Search for the cell housing the specified text and yield its (X, Y) center coordinate. 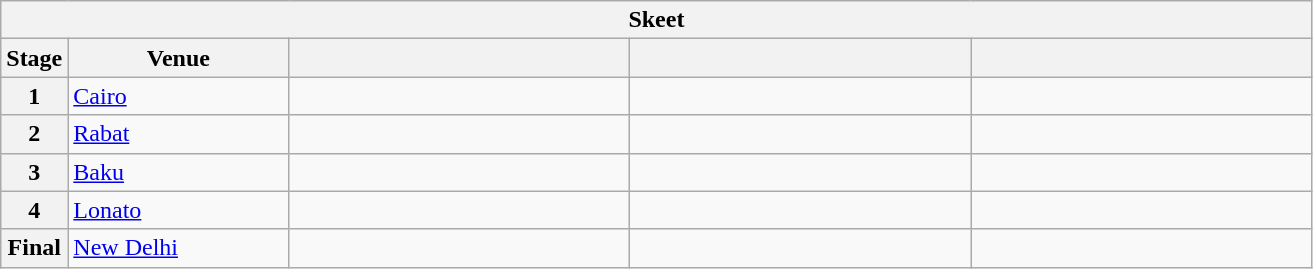
4 (34, 210)
Skeet (656, 20)
New Delhi (178, 248)
Final (34, 248)
2 (34, 134)
3 (34, 172)
Lonato (178, 210)
Rabat (178, 134)
1 (34, 96)
Baku (178, 172)
Cairo (178, 96)
Venue (178, 58)
Stage (34, 58)
